Find where the given text appears and provide that cell's center as [X, Y] coordinate. 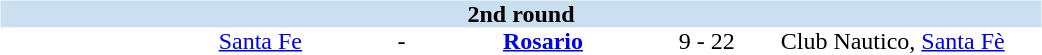
- [402, 42]
9 - 22 [706, 42]
Rosario [542, 42]
2nd round [520, 14]
Santa Fe [260, 42]
Club Nautico, Santa Fè [893, 42]
